Detect which cell encompasses the target text, then output its (X, Y) center coordinate. 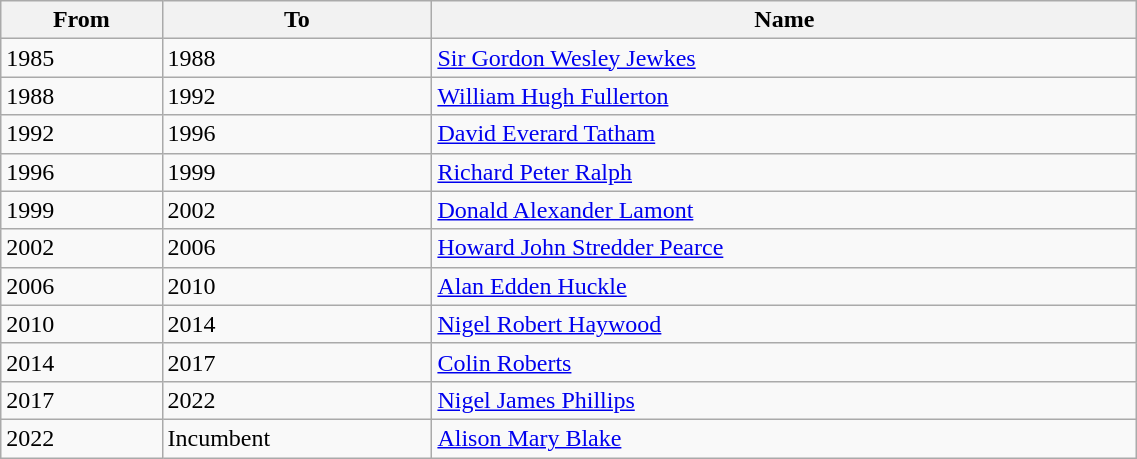
David Everard Tatham (784, 134)
Donald Alexander Lamont (784, 210)
Alan Edden Huckle (784, 286)
Name (784, 20)
Howard John Stredder Pearce (784, 248)
Alison Mary Blake (784, 438)
Sir Gordon Wesley Jewkes (784, 58)
Nigel James Phillips (784, 400)
Nigel Robert Haywood (784, 324)
From (82, 20)
To (297, 20)
William Hugh Fullerton (784, 96)
Richard Peter Ralph (784, 172)
Incumbent (297, 438)
1985 (82, 58)
Colin Roberts (784, 362)
